From the cell containing the given text, extract its center point as (X, Y) coordinate. 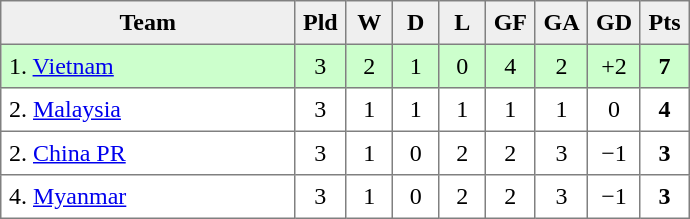
7 (664, 66)
4. Myanmar (148, 197)
Pld (320, 23)
+2 (614, 66)
W (369, 23)
L (462, 23)
1. Vietnam (148, 66)
GD (614, 23)
Team (148, 23)
GF (510, 23)
D (415, 23)
2. China PR (148, 153)
Pts (664, 23)
GA (561, 23)
2. Malaysia (148, 110)
